For the text-containing cell, return its midpoint in [X, Y] coordinate format. 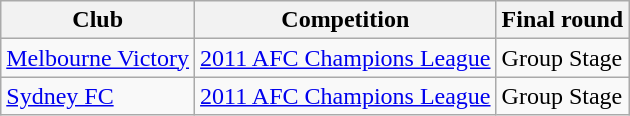
Club [98, 20]
Final round [562, 20]
Competition [346, 20]
Sydney FC [98, 96]
Melbourne Victory [98, 58]
